Detect which cell encompasses the target text, then output its (x, y) center coordinate. 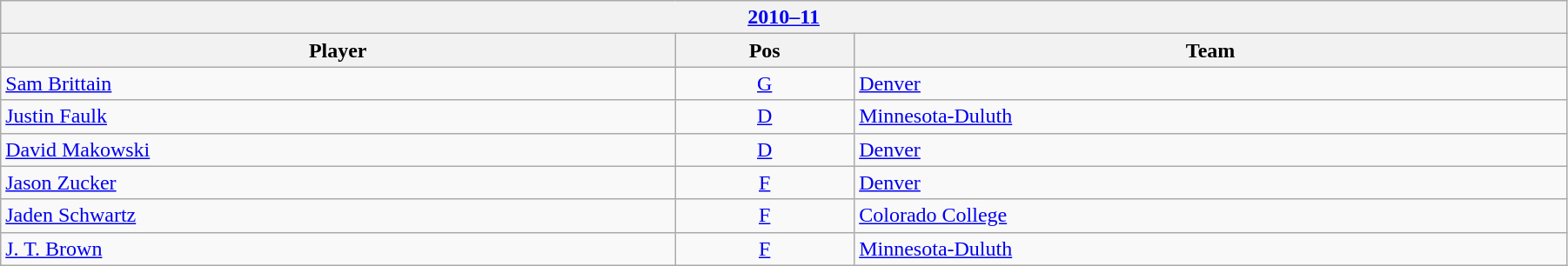
Justin Faulk (338, 116)
Player (338, 50)
Colorado College (1211, 216)
Jaden Schwartz (338, 216)
J. T. Brown (338, 249)
Pos (765, 50)
G (765, 83)
Sam Brittain (338, 83)
David Makowski (338, 150)
Team (1211, 50)
2010–11 (784, 17)
Jason Zucker (338, 183)
